Detect which cell encompasses the target text, then output its (x, y) center coordinate. 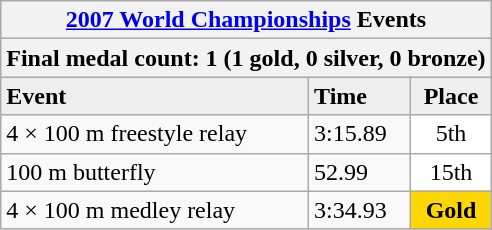
Place (451, 96)
52.99 (360, 172)
Gold (451, 210)
Final medal count: 1 (1 gold, 0 silver, 0 bronze) (246, 58)
2007 World Championships Events (246, 20)
4 × 100 m freestyle relay (155, 134)
Event (155, 96)
15th (451, 172)
3:15.89 (360, 134)
4 × 100 m medley relay (155, 210)
100 m butterfly (155, 172)
Time (360, 96)
5th (451, 134)
3:34.93 (360, 210)
